Return the (X, Y) coordinate for the center point of the cell that contains the specified text.  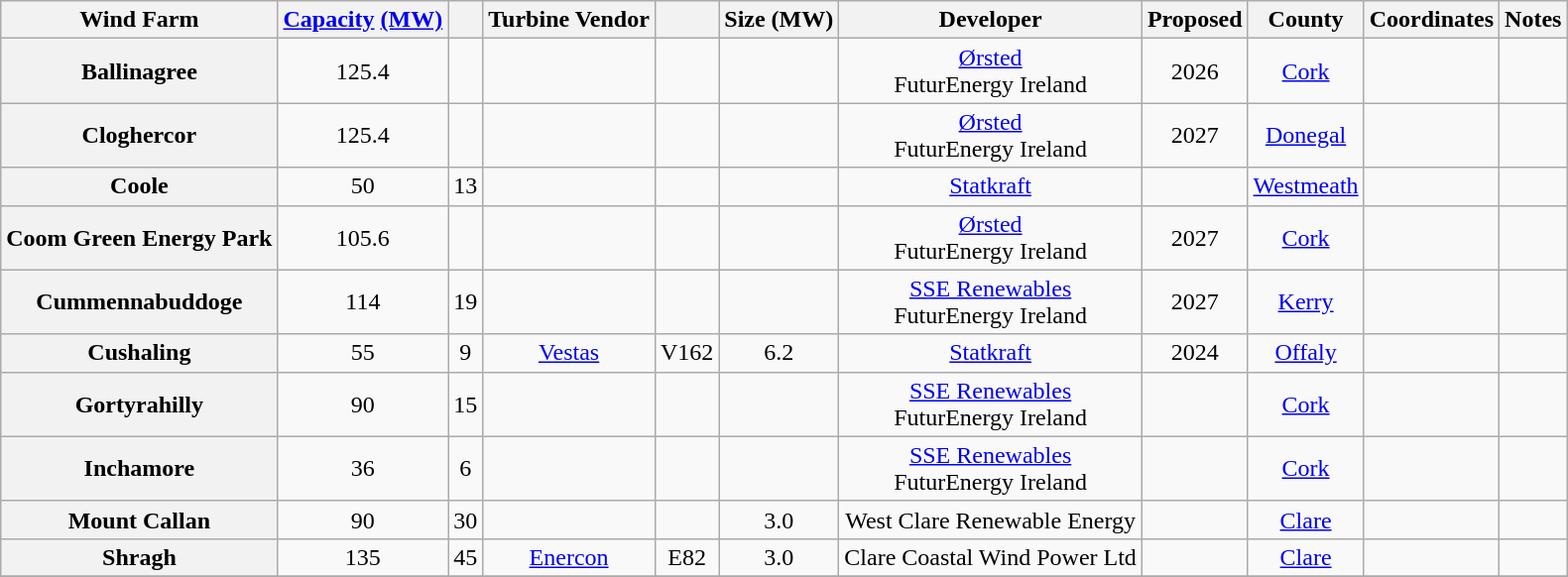
E82 (686, 557)
13 (466, 186)
Cushaling (139, 353)
Coole (139, 186)
2024 (1194, 353)
6.2 (780, 353)
55 (363, 353)
Coom Green Energy Park (139, 238)
Offaly (1305, 353)
Notes (1533, 20)
105.6 (363, 238)
Enercon (569, 557)
Clare Coastal Wind Power Ltd (991, 557)
Proposed (1194, 20)
50 (363, 186)
114 (363, 301)
Coordinates (1431, 20)
19 (466, 301)
135 (363, 557)
Inchamore (139, 468)
Donegal (1305, 135)
Kerry (1305, 301)
36 (363, 468)
Ballinagree (139, 71)
V162 (686, 353)
Shragh (139, 557)
County (1305, 20)
15 (466, 404)
Cummennabuddoge (139, 301)
Vestas (569, 353)
2026 (1194, 71)
Westmeath (1305, 186)
45 (466, 557)
Turbine Vendor (569, 20)
Capacity (MW) (363, 20)
9 (466, 353)
6 (466, 468)
Gortyrahilly (139, 404)
Cloghercor (139, 135)
Size (MW) (780, 20)
West Clare Renewable Energy (991, 519)
Developer (991, 20)
Wind Farm (139, 20)
Mount Callan (139, 519)
30 (466, 519)
